Return (x, y) of the center of cell containing provided text 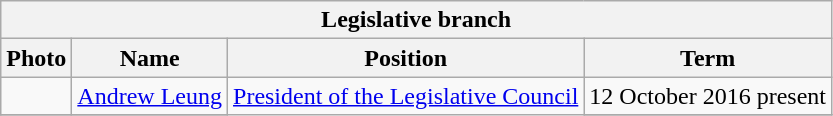
Position (406, 58)
Term (708, 58)
Andrew Leung (150, 96)
Legislative branch (416, 20)
12 October 2016 present (708, 96)
President of the Legislative Council (406, 96)
Name (150, 58)
Photo (36, 58)
